Extract the (x, y) coordinate from the center of the cell holding the provided text.  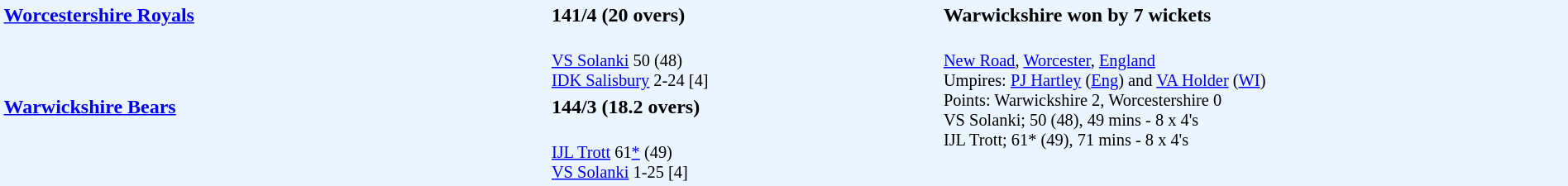
144/3 (18.2 overs) (744, 107)
Warwickshire Bears (275, 139)
141/4 (20 overs) (744, 15)
IJL Trott 61* (49) VS Solanki 1-25 [4] (744, 152)
VS Solanki 50 (48) IDK Salisbury 2-24 [4] (744, 61)
Worcestershire Royals (275, 47)
Warwickshire won by 7 wickets (1254, 15)
